Detect which cell encompasses the target text, then output its [X, Y] center coordinate. 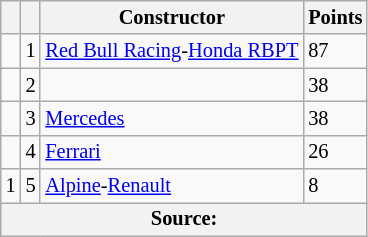
Red Bull Racing-Honda RBPT [172, 51]
2 [31, 85]
Points [335, 17]
Source: [184, 219]
8 [335, 186]
Alpine-Renault [172, 186]
87 [335, 51]
Ferrari [172, 152]
Constructor [172, 17]
4 [31, 152]
5 [31, 186]
3 [31, 118]
26 [335, 152]
Mercedes [172, 118]
